Find where the given text appears and provide that cell's center as [X, Y] coordinate. 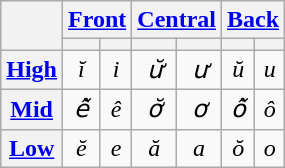
ê [116, 109]
ô [270, 109]
o [270, 148]
High [32, 70]
e [116, 148]
a [200, 148]
ơ̆ [154, 109]
Low [32, 148]
ŭ [238, 70]
i [116, 70]
ĭ [82, 70]
Mid [32, 109]
Back [254, 20]
ĕ [82, 148]
ơ [200, 109]
ô̆ [238, 109]
ư [200, 70]
ŏ [238, 148]
ư̆ [154, 70]
ê̆ [82, 109]
Front [98, 20]
u [270, 70]
Central [177, 20]
ă [154, 148]
